Extract the (X, Y) coordinate from the center of the cell holding the provided text.  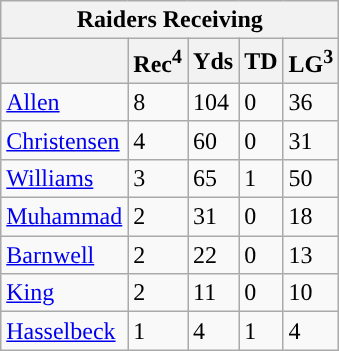
50 (311, 178)
60 (214, 140)
Rec4 (158, 62)
King (64, 293)
10 (311, 293)
Williams (64, 178)
Christensen (64, 140)
Barnwell (64, 255)
65 (214, 178)
Yds (214, 62)
22 (214, 255)
LG3 (311, 62)
36 (311, 102)
Raiders Receiving (170, 20)
11 (214, 293)
18 (311, 217)
Muhammad (64, 217)
TD (261, 62)
8 (158, 102)
13 (311, 255)
Allen (64, 102)
3 (158, 178)
104 (214, 102)
Hasselbeck (64, 331)
